From the cell containing the given text, extract its center point as [x, y] coordinate. 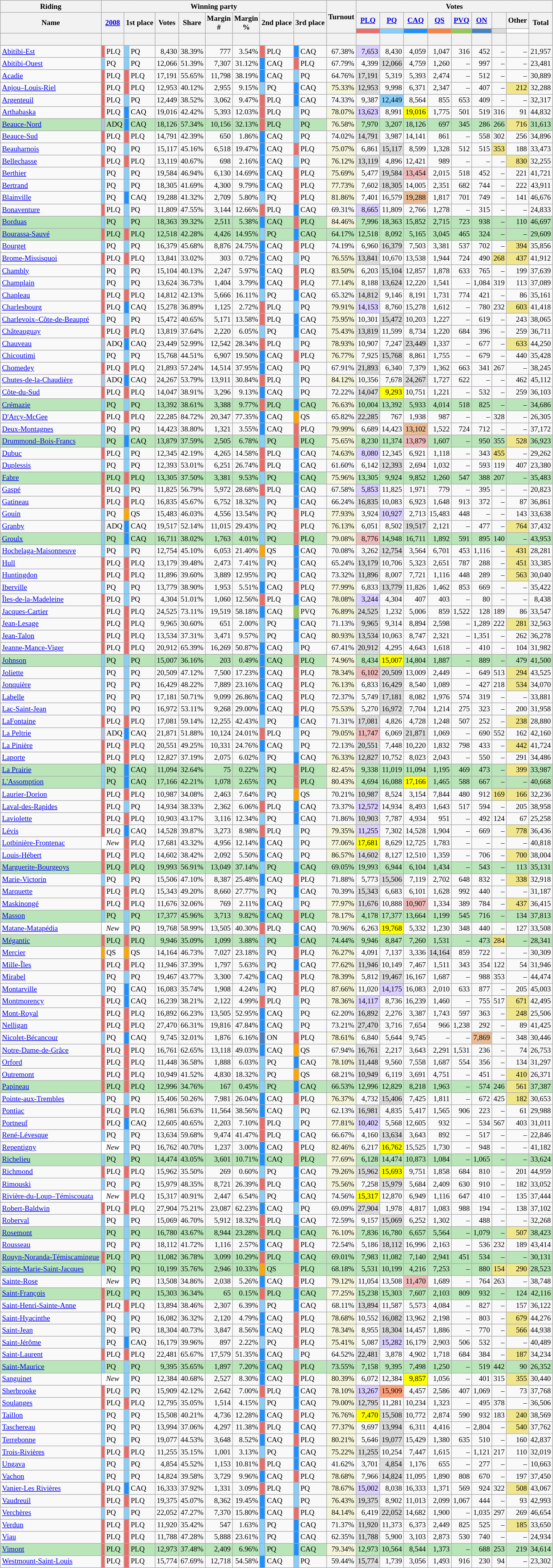
15,429 [416, 1440]
26,305 [541, 417]
77.06% [341, 843]
7,704 [416, 709]
43.05% [192, 1160]
537 [461, 246]
37,762 [541, 1428]
35.65% [192, 1367]
35.76% [192, 1269]
69.05% [341, 868]
1,718 [439, 1355]
10,220 [416, 746]
40,668 [541, 782]
530 [461, 1537]
465 [461, 234]
8,493 [416, 807]
11,373 [392, 1525]
6,701 [439, 551]
7.20% [246, 1367]
2.22% [246, 1342]
15.80% [246, 1513]
47.55% [192, 210]
47.10% [192, 880]
28,281 [541, 551]
7,467 [416, 965]
46.70% [192, 1220]
31,297 [541, 1062]
588 [461, 782]
Notre-Dame-de-Grâce [51, 1050]
65.24% [341, 563]
64.52% [341, 1355]
56.63% [192, 1111]
194 [482, 1209]
Chutes-de-la-Chaudière [51, 380]
48.22% [192, 685]
5,270 [368, 709]
1,963 [439, 1087]
54 [518, 965]
1,878 [439, 271]
8,082 [416, 697]
Duplessis [51, 466]
712 [482, 429]
29.00% [246, 709]
Abitibi-Est [51, 52]
185 [518, 1525]
39.58% [192, 1476]
34,896 [541, 137]
10.29% [246, 1257]
41.32% [192, 198]
8,080 [368, 453]
72.37% [341, 697]
5,933 [416, 405]
82.46% [341, 1148]
2,120 [219, 1318]
43,525 [541, 673]
43,953 [541, 539]
1,089 [439, 685]
74 [518, 1050]
536 [482, 1245]
36,122 [541, 1306]
1,817 [439, 198]
23,087 [219, 1209]
80.21% [341, 1440]
Ungava [51, 1464]
292 [482, 1026]
1,153 [219, 1464]
76.33% [341, 758]
6.54% [246, 1196]
5,773 [368, 880]
1,904 [439, 831]
Bourassa-Sauvé [51, 234]
7,302 [392, 831]
80 [482, 600]
997 [482, 64]
78.36% [341, 1001]
39.32% [192, 222]
7.00% [246, 1391]
561 [518, 1087]
552 [499, 734]
635 [461, 1440]
122 [499, 965]
892 [439, 1135]
LaFontaine [51, 721]
28,880 [541, 721]
25,258 [541, 819]
50.26% [192, 1099]
4,835 [392, 1111]
10,156 [219, 125]
37,768 [541, 1391]
1,976 [439, 697]
2,642 [219, 1391]
Mont-Royal [51, 1014]
73.21% [341, 1026]
286 [482, 125]
15,238 [368, 1294]
289 [482, 575]
42.39% [192, 137]
6,657 [416, 1233]
7,260 [416, 941]
2,598 [439, 624]
7,653 [368, 52]
47.28% [192, 1537]
1,334 [439, 904]
74.19% [341, 246]
302 [499, 137]
7,247 [392, 344]
40.70% [192, 1148]
6,689 [368, 429]
855 [439, 100]
44,250 [541, 344]
41,182 [541, 1148]
23,481 [541, 64]
23.61% [246, 1537]
10,402 [368, 1123]
7,119 [416, 880]
37.06% [192, 1428]
65.82% [341, 417]
Beauce-Sud [51, 137]
26.74% [246, 466]
19,519 [219, 612]
75.53% [341, 709]
5,417 [416, 1111]
12,542 [219, 344]
35,428 [541, 356]
7,602 [368, 186]
11,019 [392, 770]
201 [518, 1172]
378 [499, 1403]
Laurier-Dorion [51, 794]
167 [219, 1087]
32.06% [192, 904]
593 [482, 466]
Vanier-Les Rivières [51, 1489]
895 [482, 539]
Jonquière [51, 685]
992 [461, 892]
199 [518, 271]
647 [461, 1196]
33,547 [541, 612]
14,117 [368, 1001]
30,653 [541, 1099]
10,203 [416, 319]
8.98% [246, 831]
7,500 [219, 673]
57.34% [192, 125]
46,654 [541, 1513]
9.96% [246, 1476]
6,518 [219, 149]
2,347 [439, 88]
290 [518, 1269]
2,713 [416, 514]
3,207 [392, 125]
363 [482, 1014]
501 [461, 112]
76.76% [341, 1416]
35.05% [192, 1403]
510 [482, 1440]
2,473 [219, 563]
45.07% [192, 1501]
8,665 [368, 210]
1,727 [439, 380]
68.18% [341, 1269]
421 [482, 295]
594 [482, 807]
38.61% [192, 405]
3,648 [219, 1440]
40.21% [192, 1416]
4,817 [416, 1209]
31,011 [541, 1123]
Marie-Victorin [51, 880]
1,125 [219, 307]
36,711 [541, 332]
8,721 [219, 1184]
787 [461, 563]
6,053 [219, 551]
488 [482, 1220]
3.54% [246, 52]
7,925 [368, 356]
11,020 [368, 989]
30.84% [246, 380]
24.01% [246, 734]
1,607 [439, 441]
76.37% [341, 1099]
Argenteuil [51, 100]
1,876 [219, 1038]
9.82% [246, 916]
5,006 [416, 612]
33,650 [541, 1525]
37,432 [541, 527]
221 [518, 173]
40.12% [192, 88]
384 [482, 1355]
755 [482, 1001]
9,157 [368, 1220]
Chapleau [51, 295]
Name [51, 23]
71.13% [341, 624]
4,728 [416, 721]
297 [499, 1513]
8,736 [392, 1001]
8,760 [392, 307]
10,888 [392, 904]
9,338 [368, 770]
87.66% [341, 989]
76.63% [341, 405]
71.31% [341, 721]
1,858 [439, 1172]
75.96% [341, 478]
Johnson [51, 660]
26,352 [541, 1367]
11,826 [416, 587]
7,258 [368, 1184]
1,083 [439, 1209]
Bonaventure [51, 210]
1,078 [219, 782]
5,749 [368, 697]
D'Arcy-McGee [51, 417]
33,052 [541, 1184]
6.02% [246, 758]
12,725 [416, 843]
3.09% [246, 1489]
Taillon [51, 1416]
924 [482, 1489]
1,783 [439, 843]
Deux-Montagnes [51, 429]
Sainte-Marie-Saint-Jacques [51, 1269]
25.48% [246, 880]
7,253 [439, 1269]
47.84% [246, 1026]
Viau [51, 1537]
34,486 [541, 758]
53.79% [192, 380]
37,172 [541, 429]
16,579 [392, 198]
80.93% [341, 636]
67.94% [341, 1050]
10,772 [416, 1416]
14,948 [392, 539]
2,043 [439, 758]
388 [482, 478]
41.72% [192, 1245]
Outremont [51, 1075]
33,508 [541, 928]
67.79% [341, 64]
444 [482, 1501]
49.20% [192, 892]
46,676 [541, 198]
21.40% [246, 551]
9.77% [246, 405]
880 [482, 1269]
667 [482, 782]
14,682 [416, 1513]
0.60% [246, 1172]
58.99% [192, 928]
143 [518, 514]
2,804 [482, 1428]
77.73% [341, 186]
2,092 [219, 855]
86.57% [341, 855]
2,321 [439, 636]
76.10% [341, 1233]
32.64% [192, 770]
853 [461, 587]
183 [499, 1416]
14,175 [392, 989]
9,268 [219, 709]
1,238 [461, 1026]
38.02% [192, 539]
44,938 [541, 1330]
1,890 [439, 1476]
6,840 [368, 1038]
1,323 [439, 1403]
10,063 [392, 636]
31,187 [541, 892]
31,958 [541, 709]
78.61% [341, 1038]
74.44% [341, 941]
Maskinongé [51, 904]
910 [482, 1184]
Charlevoix–Côte-de-Beaupré [51, 319]
26.39% [246, 1184]
5,644 [392, 1038]
2,362 [219, 807]
51.35% [246, 1355]
3,099 [219, 1257]
5,812 [368, 977]
12,718 [219, 1561]
4,896 [392, 161]
15,693 [392, 1172]
38,245 [541, 368]
26,753 [541, 1050]
1,199 [439, 916]
2,955 [219, 88]
219 [518, 1550]
12,572 [368, 807]
Anjou–Louis-Riel [51, 88]
9.15% [246, 88]
16,167 [416, 977]
74.56% [341, 1196]
70.21% [341, 794]
2,586 [439, 1391]
2,873 [439, 1537]
7,027 [219, 953]
8,747 [416, 636]
9.53% [246, 478]
La Prairie [51, 770]
41,724 [541, 746]
495 [482, 1403]
10,356 [368, 380]
5,477 [368, 173]
8.30% [246, 1379]
35,483 [541, 478]
8,524 [392, 794]
9,857 [416, 1379]
37.50% [192, 478]
9.57% [246, 636]
36,923 [541, 441]
38.56% [246, 1111]
2,694 [416, 466]
1,797 [219, 965]
35,422 [541, 587]
Share [192, 23]
104 [518, 648]
169 [499, 794]
40.68% [192, 1379]
10,873 [416, 1160]
10.33% [246, 1269]
294 [518, 673]
Rouyn-Noranda-Témiscamingue [51, 1257]
75.07% [341, 149]
10,564 [392, 1550]
4,830 [219, 1075]
9,998 [392, 88]
1,230 [439, 928]
3,336 [416, 953]
1,237 [219, 1148]
66.24% [341, 502]
33,638 [541, 514]
7.42% [246, 977]
Hochelaga-Maisonneuve [51, 551]
77.37% [341, 1428]
1,351 [482, 636]
47.27% [192, 1513]
Huntingdon [51, 575]
33,987 [541, 770]
13,267 [368, 1391]
603 [518, 307]
7,836 [368, 1233]
Champlain [51, 283]
8,894 [416, 624]
31,613 [541, 125]
41,418 [541, 307]
23.28% [246, 1233]
701 [461, 198]
6,203 [368, 271]
91 [518, 112]
7,607 [416, 1294]
778 [518, 831]
12.56% [246, 600]
51.01% [192, 600]
2,505 [219, 441]
3,387 [416, 1014]
31.12% [246, 64]
Lévis [51, 831]
Rivière-du-Loup–Témiscouata [51, 1196]
37,813 [541, 916]
Mirabel [51, 977]
2,903 [439, 1342]
45,112 [541, 380]
14.95% [246, 234]
3.55% [246, 429]
1,743 [439, 1014]
46.03% [192, 514]
6,340 [392, 368]
Riding [51, 7]
80.39% [341, 1379]
Châteauguay [51, 332]
32,255 [541, 161]
Mégantic [51, 941]
2,247 [219, 271]
6,102 [368, 673]
36.32% [192, 1318]
Sherbrooke [51, 1391]
72.22% [341, 393]
44,276 [541, 1318]
Terrebonne [51, 1440]
951 [439, 819]
7.10% [246, 1123]
Laval-des-Rapides [51, 807]
45.67% [192, 502]
68.21% [341, 1075]
Jean-Talon [51, 636]
30.60% [192, 624]
4,457 [416, 1391]
1,221 [439, 393]
62.20% [341, 1014]
3,244 [368, 600]
394 [518, 246]
13,623 [368, 112]
16,996 [416, 1245]
42,993 [541, 1501]
37.14% [246, 868]
1,763 [219, 539]
81.86% [341, 198]
187 [518, 1355]
27.77% [246, 892]
433 [482, 746]
2,122 [219, 1001]
135 [518, 1196]
13,049 [219, 868]
8,564 [416, 100]
3,889 [219, 575]
41,721 [541, 173]
29,609 [541, 234]
Iberville [51, 587]
84.12% [341, 380]
Borduas [51, 222]
1,811 [439, 1099]
162 [518, 734]
Montmorency [51, 1001]
808 [461, 1476]
38,004 [541, 855]
43,911 [541, 186]
1,065 [482, 1160]
6.78% [246, 441]
6,944 [392, 868]
8,847 [392, 941]
5.50% [246, 855]
722 [482, 953]
56.79% [192, 490]
9,924 [392, 478]
563 [518, 575]
341 [482, 368]
33,881 [541, 697]
Sanguinet [51, 1379]
1,118 [439, 453]
6,072 [368, 1379]
830 [518, 161]
8,540 [416, 685]
36,103 [541, 393]
10,927 [392, 514]
45.16% [192, 149]
4,084 [439, 1306]
77.81% [341, 1123]
Îles-de-la-Madeleine [51, 600]
66.31% [192, 1026]
Saint-Jérôme [51, 1342]
2,307 [219, 1306]
0.22% [246, 770]
3,924 [368, 514]
34.08% [192, 794]
75.21% [192, 1209]
11.38% [246, 1428]
72.59% [341, 1220]
Laporte [51, 758]
372 [482, 502]
1,121 [482, 1452]
36,415 [541, 904]
41.47% [246, 1135]
1,465 [439, 782]
672 [482, 1099]
77.35% [246, 417]
6,683 [392, 892]
3,103 [416, 1537]
230 [482, 1561]
Lac-Saint-Jean [51, 709]
622 [461, 380]
Lotbinière-Frontenac [51, 843]
4.99% [246, 1001]
30,440 [541, 1379]
11,798 [219, 76]
1,079 [482, 1233]
3,691 [416, 1075]
832 [482, 880]
777 [219, 52]
30,446 [541, 1038]
26.86% [246, 697]
7,379 [416, 368]
9,099 [219, 697]
12,220 [416, 283]
38.33% [192, 807]
Saint-François [51, 1294]
2,015 [439, 173]
64.76% [341, 76]
10,552 [368, 1318]
24.75% [246, 246]
40.30% [246, 928]
8,188 [368, 283]
567 [499, 1123]
36,506 [541, 1403]
490 [482, 259]
37.39% [192, 965]
14,457 [416, 1330]
33,385 [541, 563]
Gaspé [51, 490]
11,747 [368, 734]
916 [461, 1561]
3,878 [392, 1355]
Fabre [51, 478]
354 [482, 965]
7,996 [368, 222]
1,380 [439, 1440]
Margin% [246, 23]
3,729 [219, 1476]
26.04% [246, 1099]
8,218 [416, 1087]
4,732 [368, 1099]
Joliette [51, 673]
40.13% [192, 271]
1,195 [439, 770]
13,102 [416, 429]
1,888 [219, 1062]
41.62% [341, 1464]
34,614 [541, 1550]
72.54% [341, 1245]
508 [518, 1489]
303 [219, 259]
550 [482, 758]
389 [461, 904]
15,282 [392, 1342]
236 [482, 1050]
32,317 [541, 100]
Westmount-Saint-Louis [51, 1561]
6,069 [392, 734]
8,038 [392, 1489]
78.93% [341, 344]
Louis-Hébert [51, 855]
4,902 [416, 1355]
12,829 [392, 1087]
36,278 [541, 636]
49.25% [192, 746]
2,103 [439, 1294]
20,823 [541, 490]
23.18% [246, 953]
700 [518, 855]
6,921 [416, 453]
323 [482, 709]
650 [219, 137]
284 [499, 941]
37.31% [192, 636]
1,944 [439, 259]
32,918 [541, 880]
767 [392, 417]
6,101 [416, 892]
13,911 [219, 380]
28,341 [541, 941]
0.15% [246, 1294]
2008 [113, 23]
Acadie [51, 76]
2,709 [219, 198]
2,702 [439, 880]
59.14% [192, 721]
Margin# [219, 23]
13,118 [219, 1050]
30,309 [541, 953]
33,624 [541, 1160]
76.77% [341, 356]
774 [461, 295]
769 [219, 904]
62.13% [341, 1111]
66.53% [341, 1087]
1,775 [439, 112]
21,957 [541, 52]
76.55% [341, 259]
57.24% [192, 368]
3,056 [416, 1561]
38.91% [192, 393]
1,731 [439, 295]
9,293 [392, 393]
39.60% [192, 575]
4,300 [219, 186]
4,934 [416, 819]
5,900 [392, 1537]
12,857 [416, 271]
9.13% [246, 393]
1,643 [439, 807]
670 [482, 1476]
2,099 [439, 1501]
77.97% [341, 904]
525 [482, 1525]
47.12% [192, 673]
36,861 [541, 502]
3.00% [246, 1148]
267 [499, 368]
5.26% [246, 1282]
3,062 [219, 100]
37,444 [541, 1196]
34,234 [541, 1355]
43.77% [192, 977]
14,141 [416, 137]
79.35% [341, 831]
6.05% [246, 332]
253 [499, 1550]
566 [518, 1330]
Jean-Lesage [51, 624]
6,252 [416, 1220]
76.12% [341, 161]
44,959 [541, 1172]
277 [482, 1464]
12.28% [246, 1416]
7,869 [482, 1038]
19.50% [246, 356]
19.47% [246, 149]
Turnout [341, 17]
861 [439, 137]
128 [482, 612]
803 [482, 1318]
3,701 [368, 1464]
32,268 [541, 1220]
87 [518, 502]
4,399 [368, 64]
2,203 [219, 1123]
41,425 [541, 1026]
40.67% [192, 161]
6,907 [219, 356]
2,447 [219, 1196]
3.88% [246, 941]
35.50% [192, 1172]
2.11% [246, 904]
45.10% [192, 551]
238 [518, 721]
Charlesbourg [51, 307]
Roberval [51, 1220]
14,514 [219, 368]
74.63% [341, 453]
1,328 [439, 149]
38,958 [541, 807]
24,833 [541, 210]
61 [518, 1111]
37.48% [192, 1550]
266 [499, 125]
950 [482, 441]
6.03% [246, 1062]
770 [482, 1330]
987 [439, 417]
1,612 [439, 307]
48.35% [192, 1184]
42.43% [246, 721]
35.09% [192, 941]
42,160 [541, 734]
780 [482, 307]
33.02% [192, 259]
37,102 [541, 1209]
5,332 [416, 928]
14.69% [246, 173]
3,262 [368, 551]
479 [518, 660]
11,015 [219, 527]
12.03% [246, 112]
1,565 [439, 1111]
16,088 [392, 782]
989 [439, 161]
1,373 [439, 1550]
Pointe-aux-Trembles [51, 1099]
Bellechasse [51, 161]
89 [518, 1026]
6,861 [368, 149]
10,670 [392, 259]
35.15% [192, 1452]
78.07% [341, 112]
597 [461, 1014]
Total [541, 23]
84.46% [341, 222]
268 [499, 259]
67 [518, 819]
2,121 [439, 527]
4,643 [416, 648]
75.56% [341, 1184]
65.32% [341, 295]
24.76% [246, 746]
37,639 [541, 271]
43.32% [192, 843]
827 [482, 1306]
65.39% [192, 648]
76.58% [341, 125]
68.11% [341, 1306]
399 [518, 770]
6,373 [416, 1525]
2,038 [219, 1282]
42.21% [192, 782]
35,131 [541, 868]
7,678 [392, 380]
36.89% [192, 307]
3,471 [219, 636]
7,558 [416, 1062]
73.55% [341, 1367]
779 [439, 490]
36.78% [192, 1257]
29,262 [541, 453]
0.72% [246, 259]
5,531 [368, 1269]
2,463 [219, 794]
1,648 [439, 502]
7,844 [439, 794]
243 [518, 319]
37.59% [192, 441]
1,404 [219, 283]
62.23% [246, 1209]
1,541 [439, 283]
345 [461, 125]
6,051 [368, 527]
1,897 [219, 1367]
76.89% [341, 612]
4,178 [368, 916]
8,629 [392, 843]
506 [461, 1342]
42,116 [541, 1294]
Saint-Jean [51, 1330]
78.39% [341, 977]
50.87% [246, 648]
Berthier [51, 173]
9,146 [392, 295]
10.71% [246, 1160]
200 [518, 709]
13,454 [416, 173]
15,852 [416, 222]
8,902 [392, 1501]
38.52% [192, 100]
42.12% [192, 1391]
Taschereau [51, 1428]
84.72% [192, 417]
10,663 [541, 1464]
263 [499, 1282]
Montarville [51, 989]
469 [461, 770]
252 [482, 721]
7,983 [368, 1257]
8,776 [368, 539]
1,302 [439, 1220]
65 [219, 1294]
1,730 [439, 1148]
8,660 [219, 892]
1,953 [219, 587]
28,523 [541, 1269]
10,706 [392, 563]
7,503 [416, 246]
Masson [51, 916]
67.41% [341, 648]
8,362 [219, 1501]
41,500 [541, 660]
69.09% [341, 1209]
5.51% [246, 587]
Verdun [51, 1525]
4,956 [219, 843]
5,573 [416, 1306]
14,804 [416, 660]
8,230 [368, 441]
744 [482, 186]
45.96% [192, 916]
1,832 [439, 746]
5,912 [219, 1220]
5,684 [416, 1184]
37,450 [541, 1476]
1,032 [439, 466]
7,158 [368, 1367]
Crémazie [51, 405]
40.91% [192, 1196]
3,388 [219, 405]
10.81% [246, 1464]
42.28% [192, 234]
1,689 [439, 1282]
2,217 [392, 1050]
1,214 [439, 709]
8,734 [416, 332]
15,002 [368, 1489]
1,289 [482, 624]
37.95% [246, 368]
44.53% [192, 1440]
77.93% [341, 514]
41.52% [192, 1075]
431 [518, 551]
7,140 [416, 1257]
73.32% [341, 575]
69.01% [341, 1257]
6.39% [246, 1306]
3,987 [392, 137]
40,818 [541, 843]
1.63% [246, 1525]
93 [518, 1501]
10,752 [392, 758]
1,978 [392, 1209]
43.67% [192, 1233]
13.54% [246, 514]
2,291 [439, 1050]
61.60% [341, 466]
67.69% [192, 1561]
8.56% [246, 1330]
324 [482, 234]
83.50% [341, 271]
64.17% [341, 234]
69.31% [341, 210]
723 [461, 222]
281 [518, 624]
5,888 [219, 1537]
119 [499, 466]
32.13% [246, 125]
Verchères [51, 1513]
10,083 [392, 502]
78.08% [341, 600]
9,697 [368, 1428]
590 [461, 1416]
492 [482, 819]
73 [518, 1391]
11,599 [392, 332]
2,351 [439, 186]
1,248 [439, 721]
2.65% [246, 782]
4,265 [219, 453]
2,163 [439, 1245]
966 [439, 1026]
2,766 [416, 210]
2.16% [246, 161]
3,564 [416, 551]
25,506 [541, 1014]
38.80% [192, 429]
809 [461, 1294]
6,960 [368, 246]
32,236 [541, 794]
288 [482, 563]
11,013 [416, 1501]
72.13% [341, 746]
1,908 [219, 989]
46,697 [541, 222]
20,347 [219, 417]
7,498 [416, 1367]
256 [518, 137]
79.99% [341, 429]
45.52% [192, 1464]
15,525 [416, 1148]
36.58% [192, 1062]
Beauce-Nord [51, 125]
Vachon [51, 1476]
7,447 [416, 1452]
52.95% [246, 1014]
75 [219, 770]
540 [518, 1428]
Repentigny [51, 1148]
5,165 [416, 234]
19,816 [219, 1026]
70.39% [341, 892]
1,337 [439, 344]
1,227 [439, 319]
Bourget [51, 246]
3,154 [416, 794]
Pontiac [51, 1111]
651 [219, 624]
Groulx [51, 539]
810 [482, 1172]
740 [482, 1537]
7,401 [368, 198]
3,144 [219, 210]
1,755 [439, 356]
275 [461, 709]
8,434 [368, 660]
4.79% [246, 1318]
14,005 [416, 186]
682 [461, 186]
30,040 [541, 575]
1,371 [439, 1489]
Portneuf [51, 1123]
35,856 [541, 246]
77.62% [341, 965]
26,371 [541, 1075]
938 [482, 222]
6,251 [219, 466]
24,934 [541, 1537]
52.99% [192, 344]
10,254 [392, 1452]
248 [518, 1014]
14.58% [246, 453]
262 [518, 636]
2nd place [277, 23]
75.41% [341, 1342]
38.39% [192, 52]
653 [461, 100]
75.69% [341, 173]
13,009 [416, 673]
212 [518, 88]
Côte-du-Sud [51, 393]
41,912 [541, 259]
1,067 [461, 1501]
9,314 [392, 624]
223 [482, 1111]
1,001 [219, 1452]
67.38% [341, 52]
Robert-Baldwin [51, 1209]
462 [518, 380]
140 [499, 539]
Gatineau [51, 502]
32,019 [541, 1452]
1,176 [416, 1464]
671 [518, 1001]
9,560 [392, 1062]
8,502 [392, 527]
10,149 [392, 965]
619 [482, 319]
322 [499, 1489]
36.34% [192, 1294]
154 [499, 1269]
12.14% [246, 843]
203 [219, 660]
59.44% [341, 1561]
77.69% [341, 1160]
38.21% [192, 1001]
4,216 [416, 1269]
4,416 [439, 1428]
3,601 [219, 1160]
54.58% [246, 1561]
690 [482, 734]
12,255 [219, 721]
10,234 [416, 1403]
5.97% [246, 271]
75.65% [341, 441]
5.80% [246, 198]
82.45% [341, 770]
889 [482, 660]
10,124 [219, 734]
7,470 [368, 1416]
6,142 [368, 466]
12,870 [392, 1196]
558 [482, 137]
38.46% [192, 1306]
39.87% [192, 831]
11,587 [392, 1306]
7,425 [416, 1099]
45.68% [192, 246]
8,191 [416, 295]
356 [482, 1062]
Richelieu [51, 1160]
554 [461, 1062]
6.16% [246, 1038]
9,474 [219, 1135]
Mercier [51, 953]
1,618 [439, 648]
8,944 [219, 1233]
Jeanne-Mance-Viger [51, 648]
4.15% [246, 1403]
7,721 [416, 575]
702 [482, 246]
16.11% [246, 295]
3.79% [246, 283]
12,510 [416, 855]
71.37% [341, 1525]
2,651 [439, 563]
630 [461, 1184]
913 [461, 502]
Abitibi-Ouest [51, 64]
1,434 [439, 868]
34.76% [192, 1087]
6,263 [368, 928]
77.25% [341, 1294]
37.92% [192, 1489]
Rimouski [51, 1184]
246 [499, 1087]
73.11% [192, 612]
23.16% [246, 685]
13.58% [246, 319]
53.11% [192, 709]
70.08% [341, 551]
13,538 [416, 259]
1,971 [416, 490]
3,273 [219, 831]
338 [518, 880]
8,876 [219, 246]
51.39% [192, 64]
515 [482, 149]
40,489 [541, 1342]
Vaudreuil [51, 1501]
2,511 [219, 222]
Trois-Rivières [51, 1452]
543 [482, 868]
141 [518, 198]
Other [518, 20]
5,171 [219, 319]
44,832 [541, 112]
38.42% [192, 855]
1,056 [439, 1379]
8,544 [416, 1550]
3,300 [219, 977]
L'Assomption [51, 782]
207 [499, 478]
591 [461, 539]
8,955 [368, 1330]
76.27% [341, 953]
1,892 [439, 539]
79.91% [341, 307]
38.19% [246, 76]
45,003 [541, 989]
4,091 [368, 953]
1,331 [219, 1489]
4,426 [219, 234]
10,751 [416, 393]
4,736 [219, 1416]
Blainville [51, 198]
77.14% [341, 283]
32.01% [192, 1038]
38.90% [192, 587]
Nelligan [51, 1026]
749 [482, 198]
649 [482, 673]
0.45% [246, 1087]
36.16% [192, 660]
4,694 [368, 782]
4,059 [416, 52]
36.73% [192, 283]
La Pinière [51, 746]
10,004 [368, 405]
35,161 [541, 295]
79.05% [341, 734]
46.73% [192, 953]
8,092 [392, 234]
Brome-Missisquoi [51, 259]
765 [482, 271]
Chomedey [51, 368]
38,065 [541, 319]
4,160 [368, 1135]
Rousseau [51, 1245]
160 [518, 1440]
688 [482, 1550]
36,436 [541, 831]
11,564 [219, 1111]
2,946 [219, 1269]
28.68% [246, 490]
8,387 [219, 880]
912 [482, 794]
3rd place [310, 23]
6,311 [416, 1428]
2,874 [439, 1416]
6,217 [368, 1148]
Chicoutimi [51, 356]
78.67% [341, 1489]
4,751 [439, 1075]
7,307 [219, 64]
13,962 [416, 1318]
4.24% [246, 989]
157 [518, 1306]
30,131 [541, 1257]
5.63% [246, 965]
39.48% [192, 563]
2,276 [392, 1014]
74.33% [341, 100]
9.47% [246, 100]
Nicolet-Bécancour [51, 1038]
3,116 [219, 819]
677 [482, 344]
1,887 [439, 660]
42,837 [541, 1440]
1,460 [439, 1001]
5,646 [368, 1440]
395 [482, 490]
0.49% [246, 660]
5,323 [416, 563]
4,295 [392, 648]
Arthabaska [51, 112]
Matane-Matapédia [51, 928]
7,970 [368, 125]
409 [482, 100]
34,686 [541, 405]
5,186 [368, 1245]
528 [518, 441]
84.14% [341, 1513]
455 [499, 453]
6,371 [416, 88]
396 [482, 332]
138 [518, 1209]
5,564 [439, 1233]
3,716 [392, 1026]
1,035 [482, 1513]
12.95% [246, 575]
8,991 [392, 112]
697 [439, 125]
7,370 [219, 1513]
648 [461, 880]
188 [518, 149]
6,119 [392, 1075]
5,853 [368, 490]
2,474 [439, 76]
166 [518, 794]
2,198 [439, 1318]
29,988 [541, 1111]
78.17% [341, 916]
Drummond–Bois-Francs [51, 441]
42.19% [192, 453]
4,014 [439, 405]
Papineau [51, 1087]
3,296 [219, 393]
12.34% [246, 819]
7,981 [219, 1099]
70.96% [341, 928]
1,493 [439, 1561]
37,089 [541, 283]
34.86% [192, 1282]
75.43% [341, 332]
44.51% [192, 356]
6.96% [246, 1550]
52.14% [192, 527]
Hull [51, 563]
1,099 [219, 941]
9,387 [368, 100]
Winning party [214, 7]
8,599 [416, 149]
6,130 [219, 173]
3,713 [219, 916]
73.37% [341, 807]
74.96% [341, 660]
66.23% [192, 1014]
7,448 [392, 746]
218 [499, 685]
14,153 [368, 307]
35.74% [192, 989]
1,250 [439, 1367]
127 [518, 928]
1,514 [219, 1403]
50.71% [192, 697]
37.64% [192, 332]
2.00% [246, 624]
1,060 [219, 600]
29.43% [246, 527]
1,321 [219, 429]
31,982 [541, 648]
7,966 [368, 1476]
1,047 [439, 52]
Chambly [51, 271]
5.38% [246, 222]
4,297 [219, 1428]
32,288 [541, 88]
67.91% [341, 368]
94 [499, 1561]
3,847 [219, 1330]
6,128 [368, 1160]
7.64% [246, 794]
23,380 [541, 466]
38,423 [541, 1233]
6.06% [246, 807]
65.67% [192, 1355]
5,666 [219, 295]
39.96% [192, 1342]
4,759 [416, 64]
217 [499, 1452]
11,054 [368, 1282]
Laviolette [51, 819]
8,861 [416, 356]
3.13% [246, 1452]
Saint-Maurice [51, 1367]
427 [482, 685]
Dubuc [51, 453]
1,615 [439, 1452]
Bertrand [51, 186]
37.19% [192, 758]
1,359 [439, 855]
5,319 [392, 76]
30,889 [541, 76]
328 [499, 417]
17.23% [246, 673]
41.69% [192, 186]
58.18% [246, 612]
5,087 [368, 1342]
Orford [51, 1062]
906 [461, 1111]
6,104 [416, 868]
8,023 [416, 758]
55.65% [192, 76]
2,075 [219, 758]
1,938 [416, 417]
23,302 [541, 1561]
291 [518, 758]
Gouin [51, 514]
Saint-Hyacinthe [51, 1318]
240 [518, 1416]
698 [219, 161]
12.66% [246, 210]
10,301 [368, 319]
Saint-Laurent [51, 1355]
569 [461, 1489]
7,889 [219, 685]
75.95% [341, 319]
79.34% [341, 1550]
513 [499, 673]
1,900 [439, 1513]
Marguerite-Bourgeoys [51, 868]
16,269 [219, 648]
1,220 [439, 332]
4,556 [219, 514]
13,664 [416, 916]
Labelle [51, 697]
7,654 [416, 1026]
Mille-Îles [51, 965]
1,462 [439, 587]
Jacques-Cartier [51, 612]
33,473 [541, 149]
8,438 [541, 600]
7.41% [246, 563]
Granby [51, 527]
71.86% [341, 819]
2,527 [219, 1379]
10,331 [219, 746]
11,374 [392, 441]
Soulanges [51, 1403]
38,569 [541, 1416]
8.52% [246, 1440]
453 [461, 551]
79.12% [341, 1282]
René-Lévesque [51, 1135]
Marquette [51, 892]
2,220 [219, 332]
3,045 [439, 234]
948 [482, 1148]
17,579 [219, 1355]
44,474 [541, 977]
79.08% [341, 539]
80.43% [341, 782]
77.99% [341, 587]
49.03% [246, 1050]
8,127 [392, 855]
11,470 [416, 1282]
798 [461, 746]
9.79% [246, 186]
51.88% [192, 734]
425 [499, 1099]
Rosemont [51, 1233]
76.43% [341, 1501]
1,886 [439, 1330]
42,495 [541, 1001]
Sainte-Rose [51, 1282]
43,067 [541, 1489]
11,095 [416, 1476]
28.34% [246, 344]
59.68% [192, 1135]
42.42% [192, 112]
784 [482, 904]
90 [518, 1367]
1,739 [392, 1561]
477 [482, 527]
480 [461, 794]
43.17% [192, 819]
7,137 [392, 953]
2.57% [246, 1245]
22,846 [541, 1135]
35.42% [192, 1525]
31,946 [541, 965]
43,414 [541, 1245]
4,826 [392, 721]
1st place [139, 23]
706 [482, 855]
12,421 [416, 161]
1,278 [439, 210]
56.91% [192, 868]
71.88% [341, 880]
2,715 [439, 222]
67.58% [341, 490]
75.33% [341, 88]
42.13% [192, 295]
197 [518, 1476]
46.94% [192, 173]
9,751 [416, 1172]
Vimont [51, 1550]
32,563 [541, 624]
75.22% [341, 1452]
1.86% [246, 137]
9,852 [416, 478]
79.00% [341, 1403]
2.72% [246, 307]
4.01% [246, 539]
663 [461, 368]
Chauveau [51, 344]
1,511 [439, 965]
1,362 [439, 368]
62.35% [341, 1537]
655 [439, 1464]
11,281 [392, 1403]
34,070 [541, 685]
79.26% [341, 1172]
37,387 [541, 1087]
5,568 [392, 1123]
40.73% [192, 1330]
La Peltrie [51, 734]
401 [482, 1379]
Beauharnois [51, 149]
74.02% [341, 137]
Saint-Henri-Sainte-Anne [51, 1306]
19.45% [246, 1501]
6,949 [416, 1196]
53.01% [192, 466]
6,923 [416, 502]
1,232 [392, 612]
7,787 [392, 819]
877 [482, 989]
8,007 [392, 575]
38,748 [541, 1282]
1,628 [439, 892]
5,972 [219, 490]
Richmond [51, 1172]
545 [461, 916]
2,010 [439, 989]
897 [219, 1342]
66.67% [341, 1135]
6,752 [219, 502]
62.65% [192, 1050]
2,941 [439, 1257]
6,419 [368, 1513]
